Provide the [X, Y] coordinate of the cell's center where the given text is located.  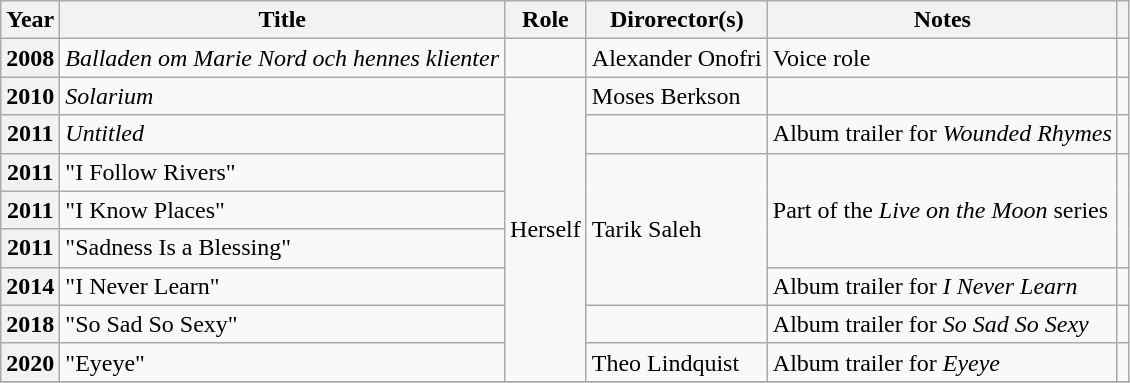
Untitled [282, 134]
Herself [546, 229]
Album trailer for So Sad So Sexy [942, 324]
Title [282, 20]
2018 [30, 324]
Album trailer for Eyeye [942, 362]
Balladen om Marie Nord och hennes klienter [282, 58]
"So Sad So Sexy" [282, 324]
Solarium [282, 96]
Part of the Live on the Moon series [942, 210]
Theo Lindquist [676, 362]
Notes [942, 20]
2014 [30, 286]
Dirorector(s) [676, 20]
Moses Berkson [676, 96]
2010 [30, 96]
Album trailer for I Never Learn [942, 286]
"Eyeye" [282, 362]
"I Know Places" [282, 210]
Voice role [942, 58]
"I Never Learn" [282, 286]
"Sadness Is a Blessing" [282, 248]
Role [546, 20]
Album trailer for Wounded Rhymes [942, 134]
2020 [30, 362]
Tarik Saleh [676, 229]
2008 [30, 58]
Alexander Onofri [676, 58]
Year [30, 20]
"I Follow Rivers" [282, 172]
